Find where the given text appears and provide that cell's center as [X, Y] coordinate. 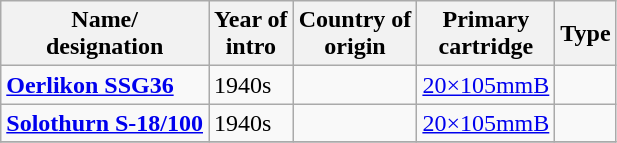
Type [586, 34]
Country oforigin [355, 34]
Name/designation [105, 34]
Oerlikon SSG36 [105, 85]
Primarycartridge [486, 34]
Solothurn S-18/100 [105, 123]
Year ofintro [252, 34]
